Detect which cell encompasses the target text, then output its (X, Y) center coordinate. 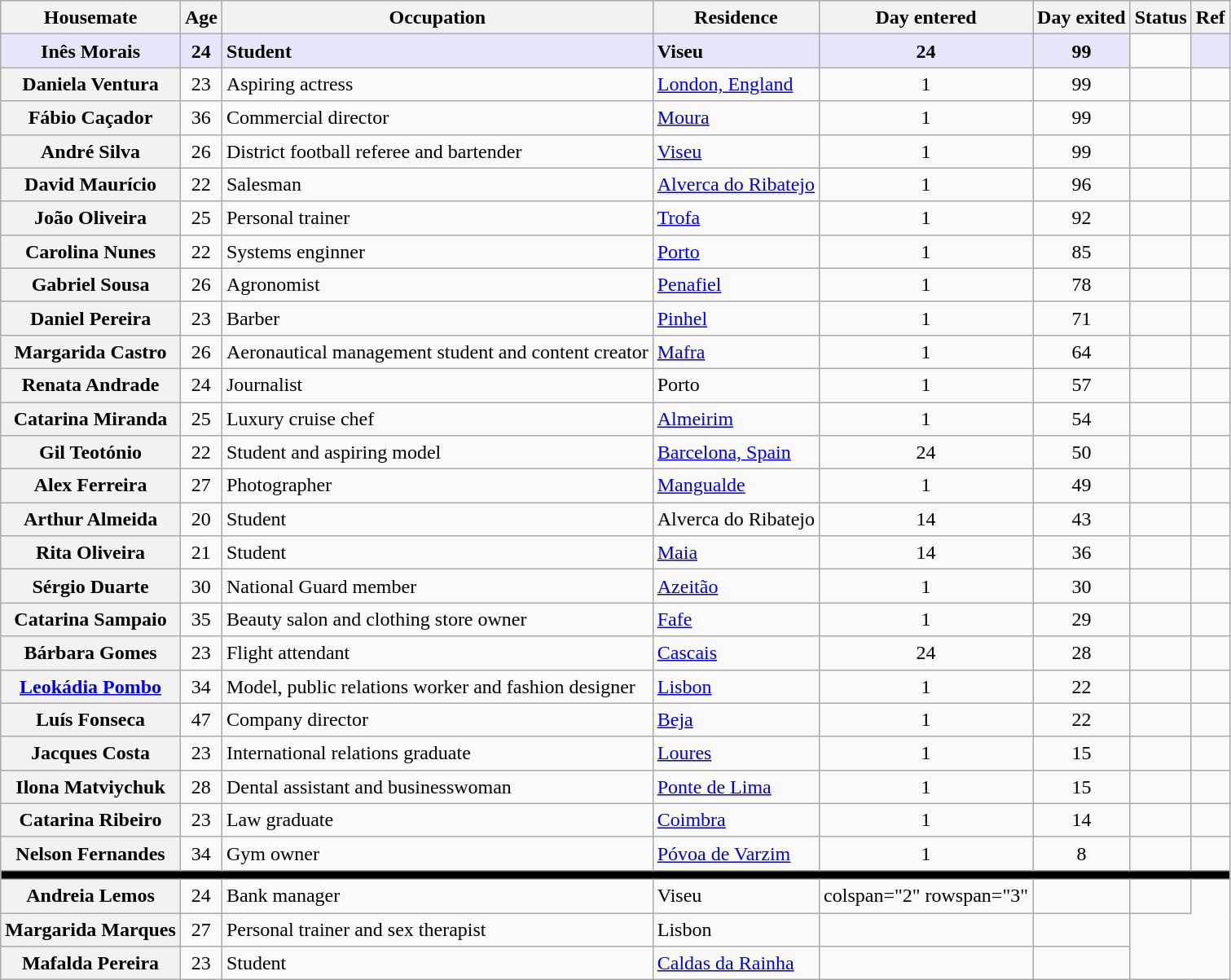
Coimbra (736, 820)
Carolina Nunes (91, 251)
Student and aspiring model (437, 453)
Personal trainer and sex therapist (437, 929)
Bank manager (437, 896)
Alex Ferreira (91, 486)
Age (200, 18)
National Guard member (437, 587)
Systems enginner (437, 251)
Aeronautical management student and content creator (437, 352)
Andreia Lemos (91, 896)
35 (200, 619)
Jacques Costa (91, 753)
Barber (437, 318)
Renata Andrade (91, 385)
Luxury cruise chef (437, 419)
50 (1082, 453)
Model, public relations worker and fashion designer (437, 686)
Gym owner (437, 854)
Company director (437, 720)
Mafra (736, 352)
Fafe (736, 619)
Commercial director (437, 117)
Status (1160, 18)
Day entered (926, 18)
Luís Fonseca (91, 720)
Azeitão (736, 587)
Personal trainer (437, 218)
Caldas da Rainha (736, 963)
Pinhel (736, 318)
Catarina Ribeiro (91, 820)
29 (1082, 619)
57 (1082, 385)
Aspiring actress (437, 85)
Photographer (437, 486)
Flight attendant (437, 653)
Moura (736, 117)
Margarida Marques (91, 929)
Catarina Sampaio (91, 619)
Barcelona, Spain (736, 453)
Leokádia Pombo (91, 686)
Inês Morais (91, 51)
Sérgio Duarte (91, 587)
Margarida Castro (91, 352)
Housemate (91, 18)
Almeirim (736, 419)
Daniela Ventura (91, 85)
Ponte de Lima (736, 787)
Nelson Fernandes (91, 854)
85 (1082, 251)
International relations graduate (437, 753)
Fábio Caçador (91, 117)
Residence (736, 18)
Ref (1211, 18)
Occupation (437, 18)
Gabriel Sousa (91, 285)
Mangualde (736, 486)
64 (1082, 352)
Beauty salon and clothing store owner (437, 619)
43 (1082, 520)
Póvoa de Varzim (736, 854)
District football referee and bartender (437, 152)
8 (1082, 854)
Salesman (437, 184)
20 (200, 520)
Penafiel (736, 285)
71 (1082, 318)
Catarina Miranda (91, 419)
João Oliveira (91, 218)
Daniel Pereira (91, 318)
Day exited (1082, 18)
Bárbara Gomes (91, 653)
78 (1082, 285)
Dental assistant and businesswoman (437, 787)
Maia (736, 552)
Law graduate (437, 820)
London, England (736, 85)
colspan="2" rowspan="3" (926, 896)
92 (1082, 218)
Cascais (736, 653)
47 (200, 720)
Ilona Matviychuk (91, 787)
André Silva (91, 152)
Agronomist (437, 285)
Mafalda Pereira (91, 963)
21 (200, 552)
David Maurício (91, 184)
Loures (736, 753)
96 (1082, 184)
Journalist (437, 385)
Arthur Almeida (91, 520)
54 (1082, 419)
Beja (736, 720)
Trofa (736, 218)
Rita Oliveira (91, 552)
49 (1082, 486)
Gil Teotónio (91, 453)
